Locate the cell with the specified text and output its [X, Y] center coordinate. 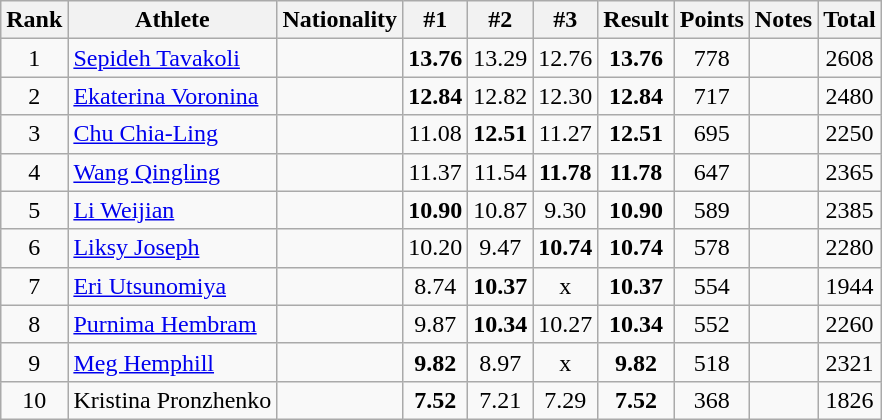
Eri Utsunomiya [172, 286]
Total [850, 20]
2321 [850, 362]
7.21 [500, 400]
10.20 [436, 248]
Meg Hemphill [172, 362]
#2 [500, 20]
10 [34, 400]
12.76 [566, 58]
Sepideh Tavakoli [172, 58]
12.30 [566, 96]
778 [712, 58]
10.27 [566, 324]
Purnima Hembram [172, 324]
11.37 [436, 172]
11.54 [500, 172]
552 [712, 324]
695 [712, 134]
Notes [783, 20]
1 [34, 58]
Result [636, 20]
2 [34, 96]
8.74 [436, 286]
12.82 [500, 96]
9.87 [436, 324]
2260 [850, 324]
1944 [850, 286]
10.87 [500, 210]
9 [34, 362]
4 [34, 172]
Ekaterina Voronina [172, 96]
717 [712, 96]
11.27 [566, 134]
2250 [850, 134]
8 [34, 324]
3 [34, 134]
#3 [566, 20]
Nationality [340, 20]
Li Weijian [172, 210]
9.30 [566, 210]
Rank [34, 20]
589 [712, 210]
2480 [850, 96]
13.29 [500, 58]
7 [34, 286]
5 [34, 210]
7.29 [566, 400]
554 [712, 286]
6 [34, 248]
9.47 [500, 248]
Chu Chia-Ling [172, 134]
#1 [436, 20]
2365 [850, 172]
518 [712, 362]
Athlete [172, 20]
8.97 [500, 362]
2385 [850, 210]
Points [712, 20]
578 [712, 248]
368 [712, 400]
11.08 [436, 134]
Liksy Joseph [172, 248]
2608 [850, 58]
647 [712, 172]
Kristina Pronzhenko [172, 400]
2280 [850, 248]
Wang Qingling [172, 172]
1826 [850, 400]
